Search for the cell housing the specified text and yield its [X, Y] center coordinate. 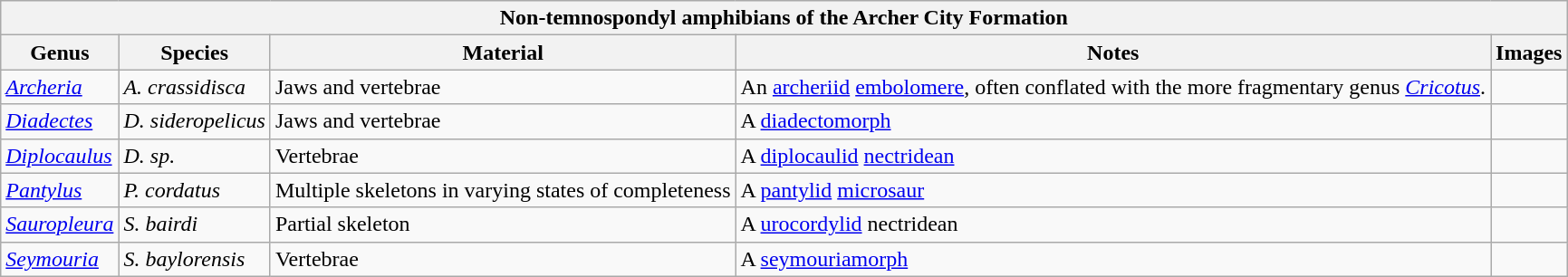
A pantylid microsaur [1113, 190]
S. baylorensis [194, 259]
Species [194, 53]
Diplocaulus [60, 156]
A diadectomorph [1113, 121]
S. bairdi [194, 224]
Notes [1113, 53]
Images [1529, 53]
D. sideropelicus [194, 121]
Multiple skeletons in varying states of completeness [503, 190]
Pantylus [60, 190]
Partial skeleton [503, 224]
Non-temnospondyl amphibians of the Archer City Formation [784, 18]
Diadectes [60, 121]
Genus [60, 53]
A seymouriamorph [1113, 259]
Archeria [60, 87]
Sauropleura [60, 224]
An archeriid embolomere, often conflated with the more fragmentary genus Cricotus. [1113, 87]
A diplocaulid nectridean [1113, 156]
A urocordylid nectridean [1113, 224]
Material [503, 53]
Seymouria [60, 259]
P. cordatus [194, 190]
D. sp. [194, 156]
A. crassidisca [194, 87]
